Return [x, y] of the center of cell containing provided text 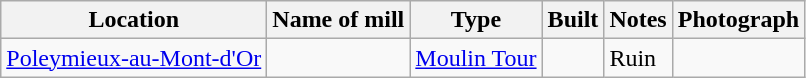
Moulin Tour [476, 58]
Photograph [738, 20]
Type [476, 20]
Notes [638, 20]
Ruin [638, 58]
Poleymieux-au-Mont-d'Or [134, 58]
Name of mill [338, 20]
Location [134, 20]
Built [573, 20]
